From the cell containing the given text, extract its center point as (X, Y) coordinate. 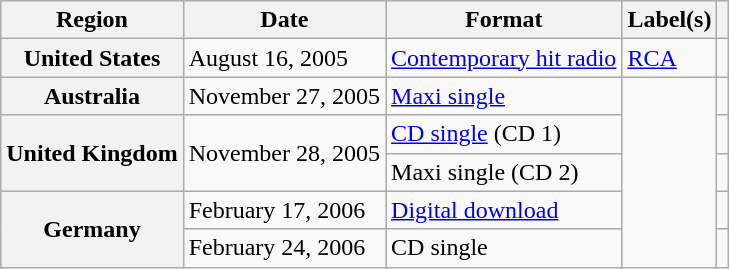
CD single (CD 1) (504, 134)
United States (92, 58)
Format (504, 20)
Contemporary hit radio (504, 58)
August 16, 2005 (284, 58)
Label(s) (670, 20)
November 27, 2005 (284, 96)
November 28, 2005 (284, 153)
RCA (670, 58)
United Kingdom (92, 153)
Maxi single (504, 96)
February 24, 2006 (284, 248)
Digital download (504, 210)
February 17, 2006 (284, 210)
Maxi single (CD 2) (504, 172)
Date (284, 20)
Germany (92, 229)
Australia (92, 96)
Region (92, 20)
CD single (504, 248)
